Output the (x, y) coordinate of the center of the cell containing the given text.  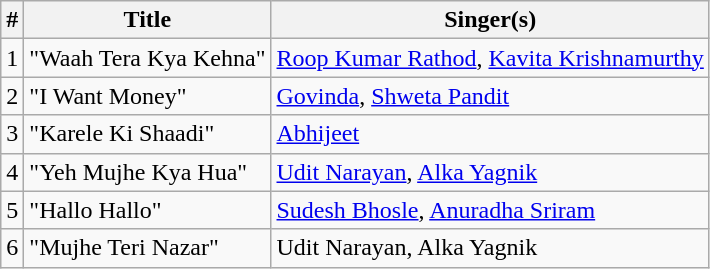
Title (148, 20)
4 (12, 172)
"Mujhe Teri Nazar" (148, 248)
Roop Kumar Rathod, Kavita Krishnamurthy (490, 58)
Govinda, Shweta Pandit (490, 96)
"I Want Money" (148, 96)
Singer(s) (490, 20)
Abhijeet (490, 134)
2 (12, 96)
6 (12, 248)
Sudesh Bhosle, Anuradha Sriram (490, 210)
"Karele Ki Shaadi" (148, 134)
"Yeh Mujhe Kya Hua" (148, 172)
"Waah Tera Kya Kehna" (148, 58)
"Hallo Hallo" (148, 210)
1 (12, 58)
5 (12, 210)
# (12, 20)
3 (12, 134)
